Determine the (X, Y) coordinate at the center of the cell enclosing the given text.  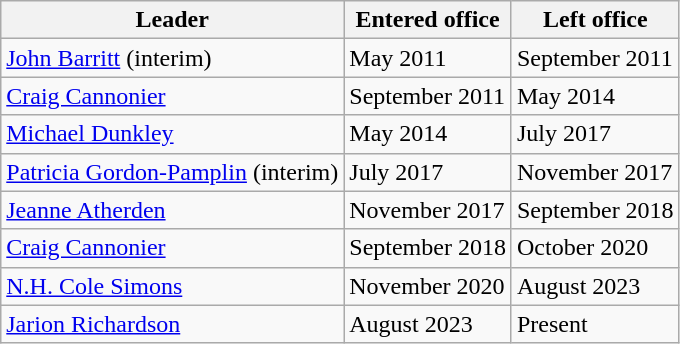
John Barritt (interim) (172, 58)
November 2020 (428, 286)
N.H. Cole Simons (172, 286)
Michael Dunkley (172, 134)
May 2011 (428, 58)
Patricia Gordon-Pamplin (interim) (172, 172)
Present (595, 324)
Jarion Richardson (172, 324)
October 2020 (595, 248)
Left office (595, 20)
Leader (172, 20)
Entered office (428, 20)
Jeanne Atherden (172, 210)
